Pinpoint the cell where the given text exists, returning its [x, y] midpoint coordinate. 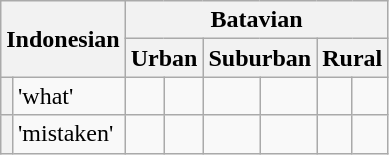
Urban [164, 58]
'what' [68, 96]
Suburban [260, 58]
Indonesian [63, 39]
'mistaken' [68, 134]
Batavian [256, 20]
Rural [352, 58]
